From the cell containing the given text, extract its center point as [X, Y] coordinate. 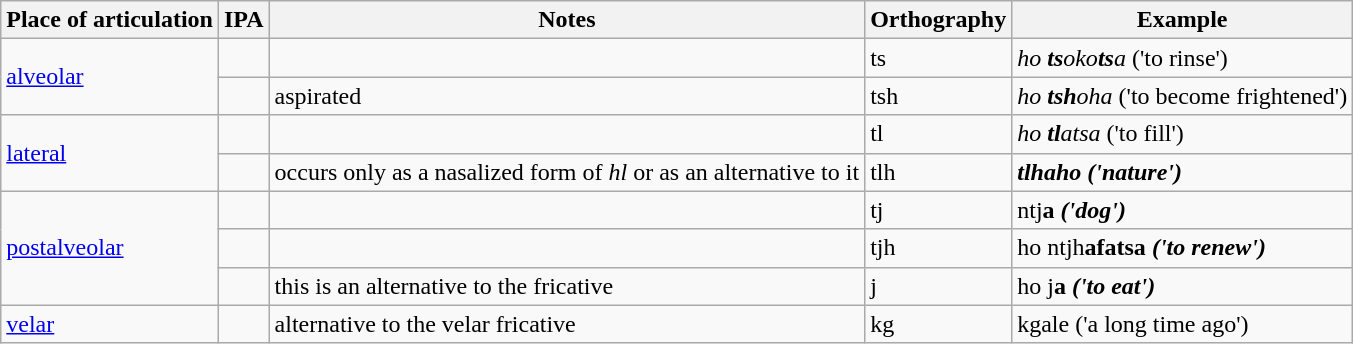
tl [938, 134]
tlhaho ('nature') [1182, 172]
ho tshoha ('to become frightened') [1182, 96]
lateral [110, 153]
alternative to the velar fricative [567, 324]
Example [1182, 20]
Place of articulation [110, 20]
ho tsokotsa ('to rinse') [1182, 58]
alveolar [110, 77]
postalveolar [110, 248]
Orthography [938, 20]
ts [938, 58]
tsh [938, 96]
tj [938, 210]
kg [938, 324]
ho ntjhafatsa ('to renew') [1182, 248]
ho ja ('to eat') [1182, 286]
tjh [938, 248]
ntja ('dog') [1182, 210]
this is an alternative to the fricative [567, 286]
ho tlatsa ('to fill') [1182, 134]
aspirated [567, 96]
kgale ('a long time ago') [1182, 324]
IPA [244, 20]
j [938, 286]
velar [110, 324]
occurs only as a nasalized form of hl or as an alternative to it [567, 172]
Notes [567, 20]
tlh [938, 172]
